Extract the (X, Y) coordinate from the center of the cell holding the provided text.  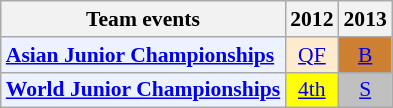
4th (312, 90)
QF (312, 55)
B (366, 55)
S (366, 90)
Team events (143, 19)
World Junior Championships (143, 90)
Asian Junior Championships (143, 55)
2013 (366, 19)
2012 (312, 19)
